Scan for the cell matching the given text and deliver its (x, y) coordinate at center. 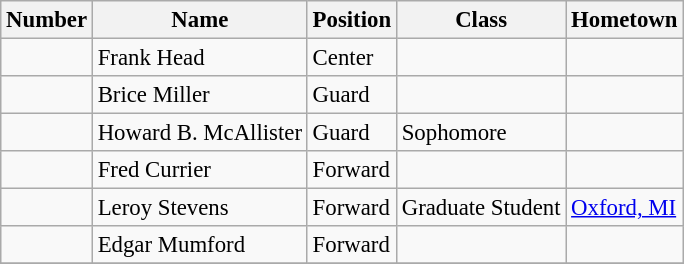
Sophomore (480, 133)
Name (200, 20)
Fred Currier (200, 170)
Position (352, 20)
Brice Miller (200, 95)
Leroy Stevens (200, 208)
Oxford, MI (624, 208)
Graduate Student (480, 208)
Edgar Mumford (200, 245)
Center (352, 58)
Hometown (624, 20)
Number (47, 20)
Howard B. McAllister (200, 133)
Class (480, 20)
Frank Head (200, 58)
